Determine the (x, y) coordinate at the center of the cell enclosing the given text.  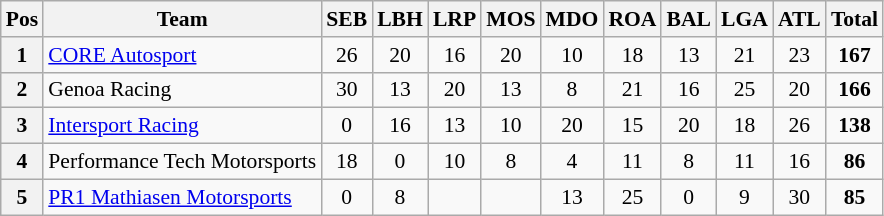
LBH (400, 19)
LGA (744, 19)
MOS (510, 19)
9 (744, 197)
166 (854, 90)
1 (22, 55)
LRP (454, 19)
Genoa Racing (182, 90)
BAL (688, 19)
23 (800, 55)
2 (22, 90)
SEB (346, 19)
Total (854, 19)
138 (854, 126)
CORE Autosport (182, 55)
3 (22, 126)
ROA (632, 19)
5 (22, 197)
Performance Tech Motorsports (182, 162)
Pos (22, 19)
MDO (572, 19)
15 (632, 126)
Intersport Racing (182, 126)
167 (854, 55)
PR1 Mathiasen Motorsports (182, 197)
86 (854, 162)
ATL (800, 19)
85 (854, 197)
Team (182, 19)
